From the cell containing the given text, extract its center point as [X, Y] coordinate. 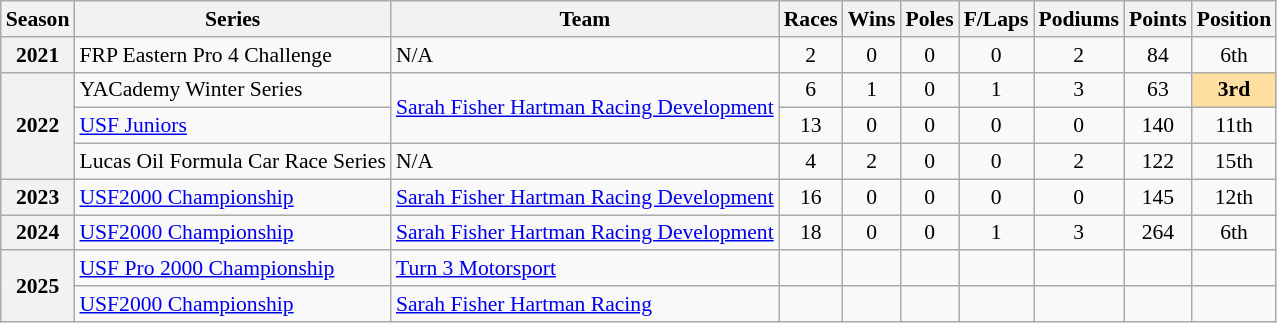
F/Laps [996, 19]
11th [1234, 126]
Wins [872, 19]
145 [1158, 197]
140 [1158, 126]
6 [811, 90]
84 [1158, 55]
Series [232, 19]
13 [811, 126]
Races [811, 19]
2024 [38, 233]
Lucas Oil Formula Car Race Series [232, 162]
12th [1234, 197]
264 [1158, 233]
63 [1158, 90]
2021 [38, 55]
Team [585, 19]
2023 [38, 197]
Points [1158, 19]
FRP Eastern Pro 4 Challenge [232, 55]
16 [811, 197]
Podiums [1080, 19]
Season [38, 19]
USF Juniors [232, 126]
4 [811, 162]
Position [1234, 19]
15th [1234, 162]
Sarah Fisher Hartman Racing [585, 304]
122 [1158, 162]
USF Pro 2000 Championship [232, 269]
2025 [38, 286]
Turn 3 Motorsport [585, 269]
2022 [38, 126]
18 [811, 233]
3rd [1234, 90]
Poles [930, 19]
YACademy Winter Series [232, 90]
